Scan for the cell matching the given text and deliver its [X, Y] coordinate at center. 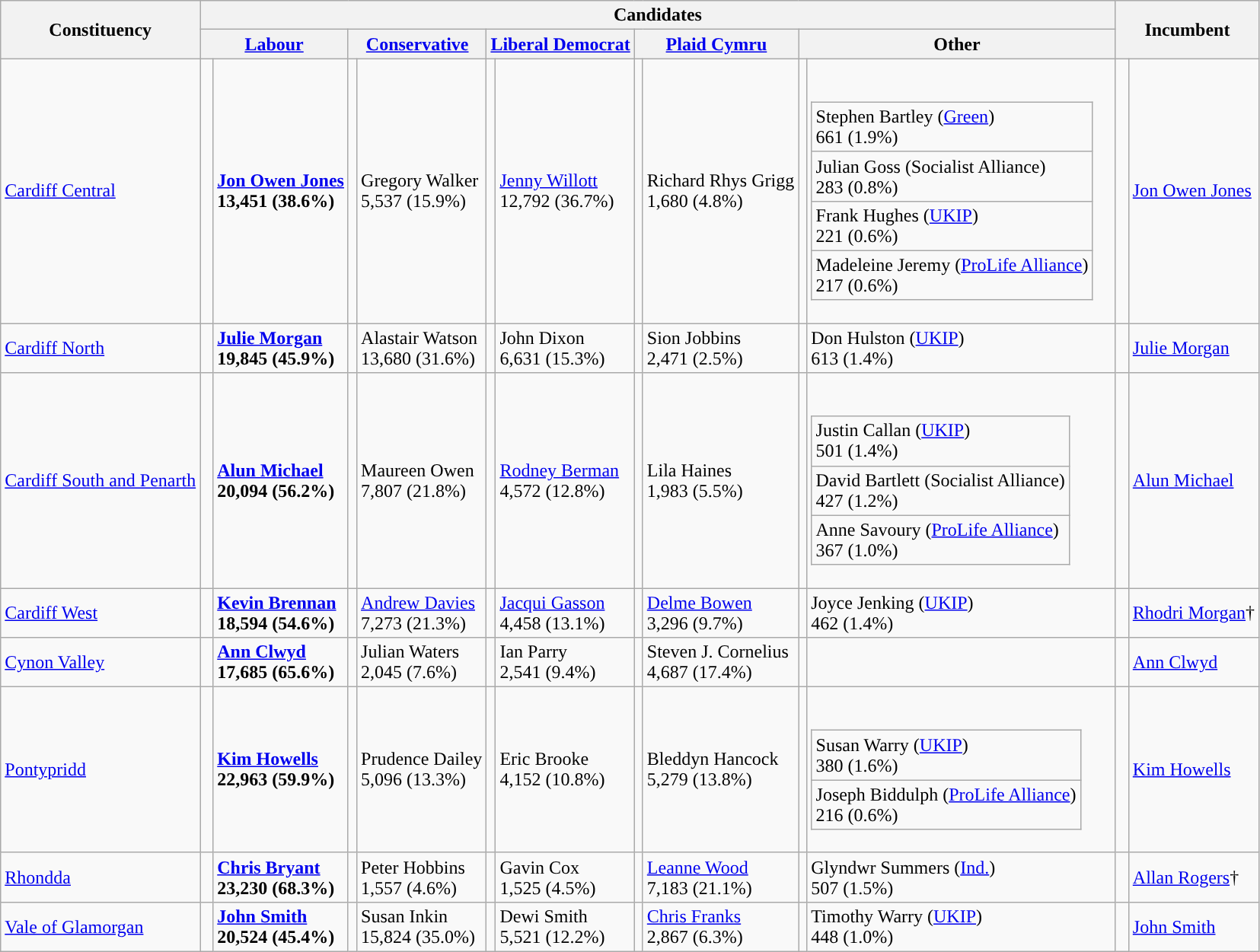
Sion Jobbins2,471 (2.5%) [720, 349]
Maureen Owen7,807 (21.8%) [422, 481]
Cynon Valley [100, 662]
Ann Clwyd [1194, 662]
Pontypridd [100, 770]
Steven J. Cornelius4,687 (17.4%) [720, 662]
Rodney Berman4,572 (12.8%) [565, 481]
Kim Howells [1194, 770]
Bleddyn Hancock5,279 (13.8%) [720, 770]
Justin Callan (UKIP)501 (1.4%) David Bartlett (Socialist Alliance)427 (1.2%) Anne Savoury (ProLife Alliance)367 (1.0%) [961, 481]
John Smith [1194, 927]
Constituency [100, 30]
Delme Bowen3,296 (9.7%) [720, 612]
Vale of Glamorgan [100, 927]
Conservative [417, 44]
Gregory Walker5,537 (15.9%) [422, 191]
Rhodri Morgan† [1194, 612]
Don Hulston (UKIP)613 (1.4%) [961, 349]
Leanne Wood7,183 (21.1%) [720, 877]
Alastair Watson13,680 (31.6%) [422, 349]
Jon Owen Jones13,451 (38.6%) [281, 191]
Jon Owen Jones [1194, 191]
Julie Morgan [1194, 349]
Cardiff South and Penarth [100, 481]
Frank Hughes (UKIP)221 (0.6%) [952, 225]
Eric Brooke4,152 (10.8%) [565, 770]
Kevin Brennan18,594 (54.6%) [281, 612]
Cardiff West [100, 612]
Ian Parry2,541 (9.4%) [565, 662]
Julie Morgan19,845 (45.9%) [281, 349]
Peter Hobbins1,557 (4.6%) [422, 877]
Jacqui Gasson4,458 (13.1%) [565, 612]
Joseph Biddulph (ProLife Alliance)216 (0.6%) [946, 805]
Rhondda [100, 877]
Dewi Smith5,521 (12.2%) [565, 927]
Julian Waters2,045 (7.6%) [422, 662]
Candidates [658, 15]
Ann Clwyd17,685 (65.6%) [281, 662]
Incumbent [1187, 30]
Joyce Jenking (UKIP)462 (1.4%) [961, 612]
John Smith20,524 (45.4%) [281, 927]
Chris Franks2,867 (6.3%) [720, 927]
Prudence Dailey5,096 (13.3%) [422, 770]
Timothy Warry (UKIP)448 (1.0%) [961, 927]
Andrew Davies7,273 (21.3%) [422, 612]
John Dixon6,631 (15.3%) [565, 349]
Gavin Cox1,525 (4.5%) [565, 877]
Kim Howells22,963 (59.9%) [281, 770]
Alun Michael20,094 (56.2%) [281, 481]
Richard Rhys Grigg1,680 (4.8%) [720, 191]
Labour [274, 44]
Plaid Cymru [716, 44]
Liberal Democrat [560, 44]
Justin Callan (UKIP)501 (1.4%) [940, 441]
Other [958, 44]
Cardiff North [100, 349]
Jenny Willott12,792 (36.7%) [565, 191]
Allan Rogers† [1194, 877]
Anne Savoury (ProLife Alliance)367 (1.0%) [940, 540]
Susan Warry (UKIP)380 (1.6%) [946, 755]
Glyndwr Summers (Ind.)507 (1.5%) [961, 877]
David Bartlett (Socialist Alliance)427 (1.2%) [940, 490]
Cardiff Central [100, 191]
Madeleine Jeremy (ProLife Alliance)217 (0.6%) [952, 275]
Chris Bryant23,230 (68.3%) [281, 877]
Julian Goss (Socialist Alliance)283 (0.8%) [952, 177]
Alun Michael [1194, 481]
Lila Haines1,983 (5.5%) [720, 481]
Susan Inkin15,824 (35.0%) [422, 927]
Susan Warry (UKIP)380 (1.6%) Joseph Biddulph (ProLife Alliance)216 (0.6%) [961, 770]
Stephen Bartley (Green)661 (1.9%) [952, 126]
